Extract the [X, Y] coordinate from the center of the cell holding the provided text.  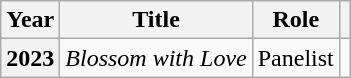
Blossom with Love [156, 58]
Role [296, 20]
Panelist [296, 58]
Year [30, 20]
Title [156, 20]
2023 [30, 58]
